Identify which cell holds the provided text, then report its (x, y) central coordinate. 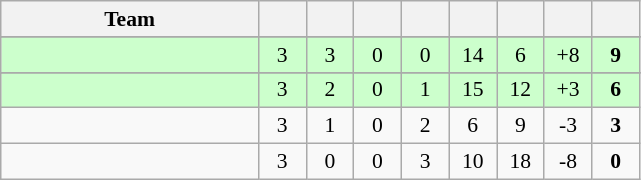
18 (520, 162)
12 (520, 90)
15 (473, 90)
+8 (568, 55)
10 (473, 162)
14 (473, 55)
Team (130, 19)
-8 (568, 162)
-3 (568, 126)
+3 (568, 90)
